Scan for the cell matching the given text and deliver its (x, y) coordinate at center. 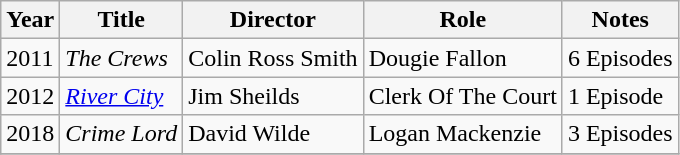
Clerk Of The Court (462, 96)
2018 (30, 134)
Logan Mackenzie (462, 134)
The Crews (122, 58)
Notes (620, 20)
1 Episode (620, 96)
2012 (30, 96)
David Wilde (273, 134)
6 Episodes (620, 58)
3 Episodes (620, 134)
Title (122, 20)
Year (30, 20)
Jim Sheilds (273, 96)
Colin Ross Smith (273, 58)
Director (273, 20)
Role (462, 20)
River City (122, 96)
Dougie Fallon (462, 58)
Crime Lord (122, 134)
2011 (30, 58)
